Extract the (x, y) coordinate from the center of the cell holding the provided text.  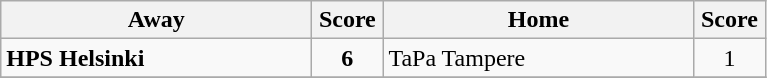
1 (730, 58)
Home (538, 20)
6 (348, 58)
TaPa Tampere (538, 58)
HPS Helsinki (156, 58)
Away (156, 20)
